Pinpoint the cell where the given text exists, returning its [X, Y] midpoint coordinate. 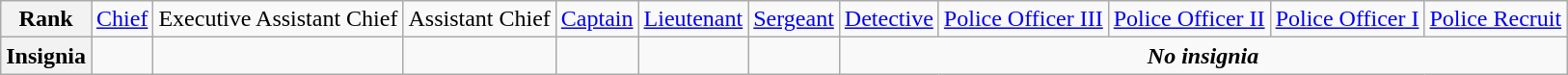
Police Officer II [1189, 19]
No insignia [1203, 56]
Detective [889, 19]
Rank [46, 19]
Police Officer III [1023, 19]
Police Recruit [1496, 19]
Chief [122, 19]
Assistant Chief [479, 19]
Executive Assistant Chief [278, 19]
Lieutenant [693, 19]
Sergeant [795, 19]
Captain [597, 19]
Police Officer I [1347, 19]
Insignia [46, 56]
